Find where the given text appears and provide that cell's center as (X, Y) coordinate. 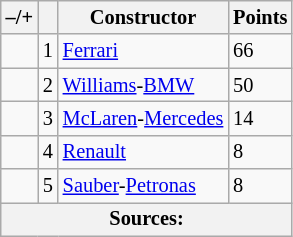
50 (260, 85)
Constructor (143, 17)
14 (260, 118)
66 (260, 51)
5 (48, 186)
Points (260, 17)
Sources: (147, 219)
McLaren-Mercedes (143, 118)
Williams-BMW (143, 85)
–/+ (20, 17)
4 (48, 152)
1 (48, 51)
Ferrari (143, 51)
Sauber-Petronas (143, 186)
3 (48, 118)
Renault (143, 152)
2 (48, 85)
